Provide the [x, y] coordinate of the cell's center where the given text is located.  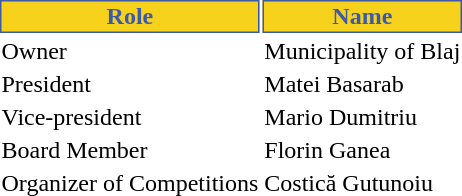
Name [362, 16]
Board Member [130, 150]
Mario Dumitriu [362, 117]
Vice-president [130, 117]
Florin Ganea [362, 150]
Owner [130, 51]
President [130, 84]
Municipality of Blaj [362, 51]
Role [130, 16]
Matei Basarab [362, 84]
